Capture the cell that displays the provided text and extract its (X, Y) central coordinate. 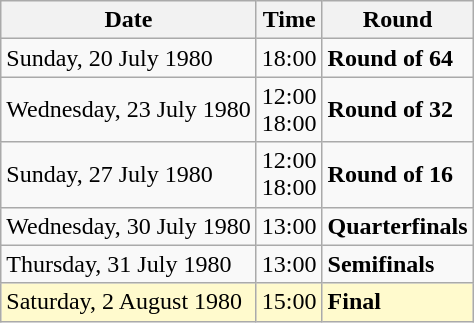
Time (289, 20)
Semifinals (398, 264)
Sunday, 20 July 1980 (129, 58)
Saturday, 2 August 1980 (129, 302)
Round of 64 (398, 58)
Final (398, 302)
Round of 16 (398, 174)
Round of 32 (398, 110)
Wednesday, 30 July 1980 (129, 226)
Round (398, 20)
Wednesday, 23 July 1980 (129, 110)
15:00 (289, 302)
Quarterfinals (398, 226)
Thursday, 31 July 1980 (129, 264)
18:00 (289, 58)
Sunday, 27 July 1980 (129, 174)
Date (129, 20)
